Output the (x, y) coordinate of the center of the cell containing the given text.  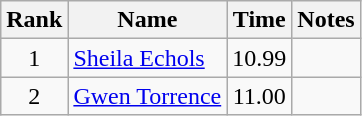
Rank (34, 20)
Name (148, 20)
10.99 (260, 58)
1 (34, 58)
11.00 (260, 96)
Time (260, 20)
Gwen Torrence (148, 96)
Sheila Echols (148, 58)
Notes (326, 20)
2 (34, 96)
